Output the [x, y] coordinate of the center of the cell containing the given text.  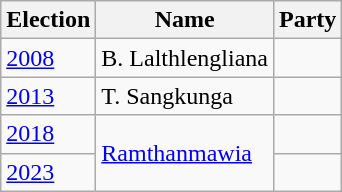
2018 [48, 134]
Party [307, 20]
B. Lalthlengliana [185, 58]
2013 [48, 96]
2023 [48, 172]
T. Sangkunga [185, 96]
Election [48, 20]
2008 [48, 58]
Ramthanmawia [185, 153]
Name [185, 20]
